Find where the given text appears and provide that cell's center as (x, y) coordinate. 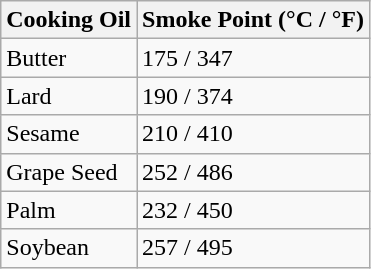
175 / 347 (254, 58)
257 / 495 (254, 248)
Palm (69, 210)
Butter (69, 58)
232 / 450 (254, 210)
Cooking Oil (69, 20)
210 / 410 (254, 134)
Soybean (69, 248)
Smoke Point (°C / °F) (254, 20)
Grape Seed (69, 172)
252 / 486 (254, 172)
190 / 374 (254, 96)
Lard (69, 96)
Sesame (69, 134)
